Pinpoint the cell where the given text exists, returning its (x, y) midpoint coordinate. 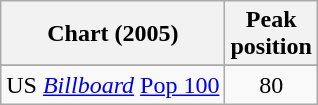
Peakposition (271, 34)
Chart (2005) (113, 34)
US Billboard Pop 100 (113, 85)
80 (271, 85)
